Scan for the cell matching the given text and deliver its [X, Y] coordinate at center. 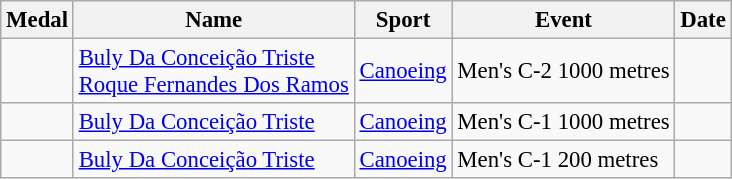
Men's C-2 1000 metres [564, 72]
Date [703, 20]
Event [564, 20]
Sport [403, 20]
Men's C-1 200 metres [564, 160]
Men's C-1 1000 metres [564, 122]
Medal [38, 20]
Name [214, 20]
Buly Da Conceição TristeRoque Fernandes Dos Ramos [214, 72]
